Extract the [X, Y] coordinate from the center of the cell holding the provided text.  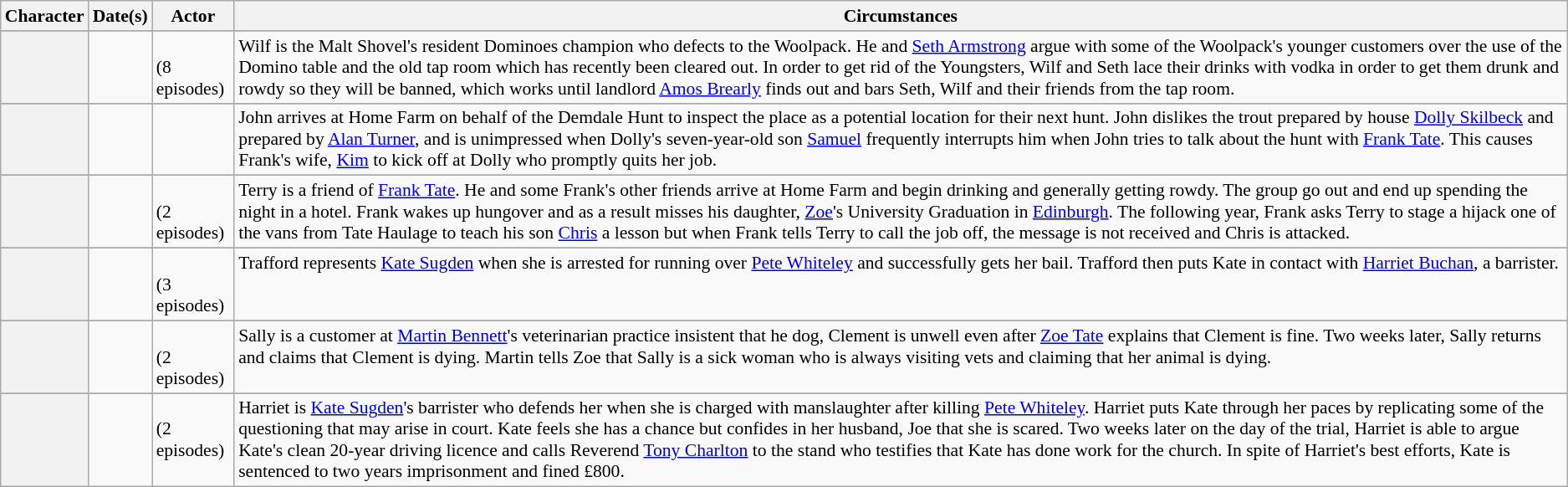
Circumstances [901, 16]
(8 episodes) [193, 67]
Actor [193, 16]
(3 episodes) [193, 285]
Date(s) [120, 16]
Character [45, 16]
